Return the [X, Y] coordinate for the center point of the cell that contains the specified text.  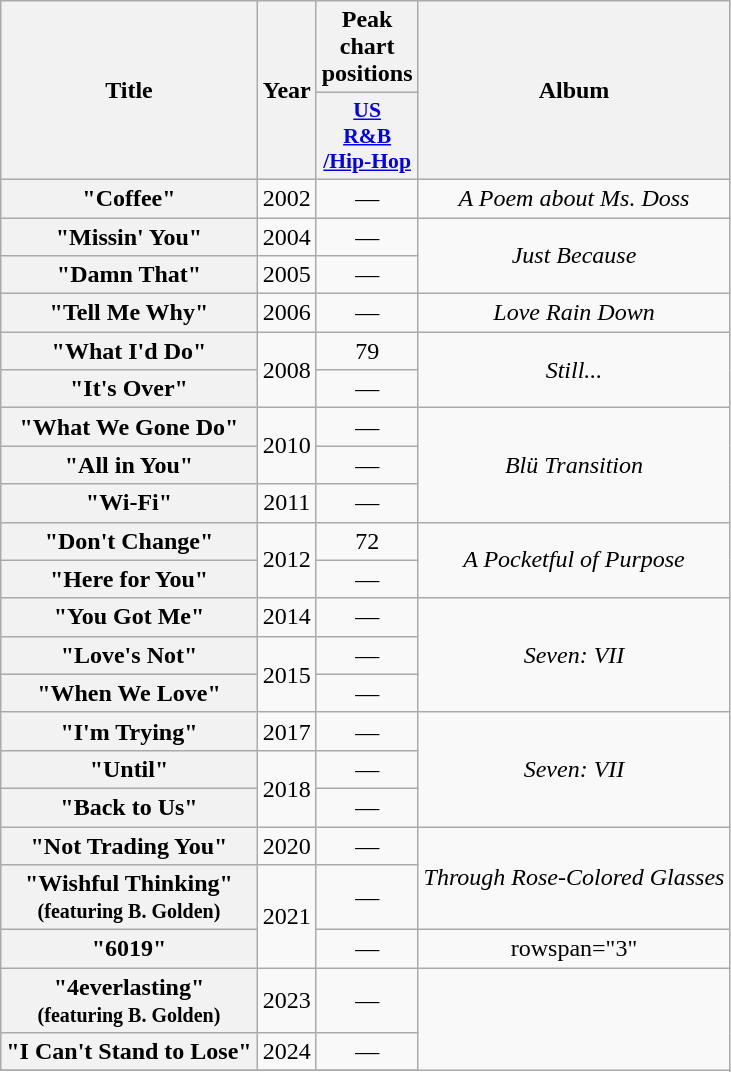
"Wi-Fi" [129, 503]
2005 [286, 275]
"Damn That" [129, 275]
2015 [286, 674]
2006 [286, 313]
2010 [286, 446]
Year [286, 90]
"Coffee" [129, 198]
2021 [286, 916]
"I Can't Stand to Lose" [129, 1052]
USR&B/Hip-Hop [367, 136]
Still... [574, 370]
A Pocketful of Purpose [574, 560]
2018 [286, 788]
2014 [286, 617]
2011 [286, 503]
"What I'd Do" [129, 351]
"Missin' You" [129, 237]
"Love's Not" [129, 655]
Blü Transition [574, 465]
"Don't Change" [129, 541]
"Back to Us" [129, 807]
"It's Over" [129, 389]
2017 [286, 731]
2004 [286, 237]
"6019" [129, 949]
"Wishful Thinking"(featuring B. Golden) [129, 898]
"When We Love" [129, 693]
"I'm Trying" [129, 731]
"Tell Me Why" [129, 313]
rowspan="3" [574, 949]
2002 [286, 198]
72 [367, 541]
2024 [286, 1052]
2012 [286, 560]
"Not Trading You" [129, 845]
79 [367, 351]
Through Rose-Colored Glasses [574, 878]
Just Because [574, 256]
2023 [286, 1000]
A Poem about Ms. Doss [574, 198]
Title [129, 90]
Album [574, 90]
"All in You" [129, 465]
2020 [286, 845]
"4everlasting"(featuring B. Golden) [129, 1000]
"What We Gone Do" [129, 427]
2008 [286, 370]
Peak chart positions [367, 47]
"Until" [129, 769]
Love Rain Down [574, 313]
"Here for You" [129, 579]
"You Got Me" [129, 617]
